Find where the given text appears and provide that cell's center as (x, y) coordinate. 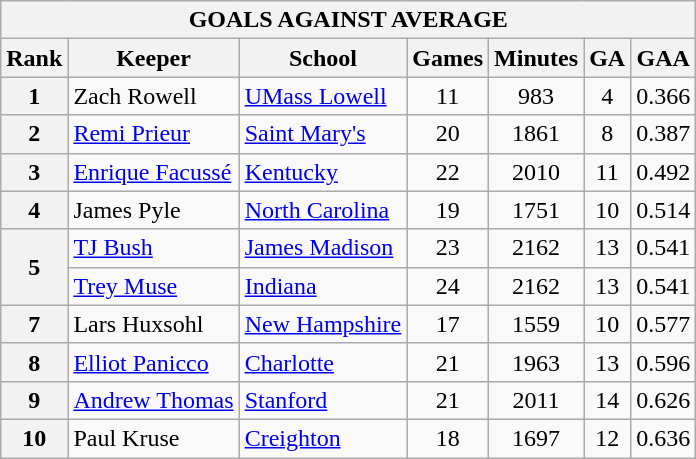
Andrew Thomas (154, 400)
Kentucky (323, 172)
0.626 (664, 400)
983 (536, 96)
Minutes (536, 58)
Keeper (154, 58)
GAA (664, 58)
James Pyle (154, 210)
2 (34, 134)
Indiana (323, 286)
Remi Prieur (154, 134)
0.366 (664, 96)
3 (34, 172)
22 (448, 172)
1963 (536, 362)
0.492 (664, 172)
Zach Rowell (154, 96)
20 (448, 134)
GA (608, 58)
North Carolina (323, 210)
1559 (536, 324)
0.514 (664, 210)
1 (34, 96)
18 (448, 438)
0.636 (664, 438)
Stanford (323, 400)
Lars Huxsohl (154, 324)
Charlotte (323, 362)
James Madison (323, 248)
1861 (536, 134)
TJ Bush (154, 248)
Elliot Panicco (154, 362)
UMass Lowell (323, 96)
5 (34, 267)
9 (34, 400)
12 (608, 438)
Trey Muse (154, 286)
Enrique Facussé (154, 172)
0.387 (664, 134)
17 (448, 324)
14 (608, 400)
Games (448, 58)
Rank (34, 58)
Saint Mary's (323, 134)
GOALS AGAINST AVERAGE (348, 20)
Paul Kruse (154, 438)
Creighton (323, 438)
19 (448, 210)
23 (448, 248)
1697 (536, 438)
24 (448, 286)
2010 (536, 172)
1751 (536, 210)
0.577 (664, 324)
7 (34, 324)
New Hampshire (323, 324)
2011 (536, 400)
0.596 (664, 362)
School (323, 58)
